From the cell containing the given text, extract its center point as (x, y) coordinate. 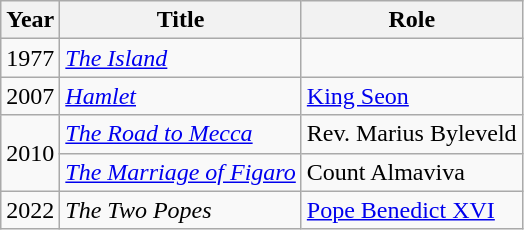
Title (181, 20)
2007 (30, 96)
The Marriage of Figaro (181, 172)
Count Almaviva (412, 172)
Role (412, 20)
Rev. Marius Byleveld (412, 134)
2010 (30, 153)
Year (30, 20)
The Road to Mecca (181, 134)
Hamlet (181, 96)
King Seon (412, 96)
2022 (30, 210)
The Island (181, 58)
Pope Benedict XVI (412, 210)
1977 (30, 58)
The Two Popes (181, 210)
